Pinpoint the cell where the given text exists, returning its (x, y) midpoint coordinate. 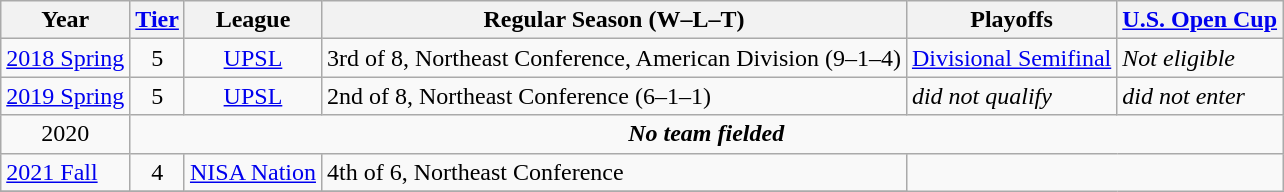
2018 Spring (66, 58)
Regular Season (W–L–T) (614, 20)
4 (158, 172)
Divisional Semifinal (1011, 58)
U.S. Open Cup (1200, 20)
Not eligible (1200, 58)
No team fielded (706, 134)
Tier (158, 20)
Year (66, 20)
4th of 6, Northeast Conference (614, 172)
League (252, 20)
2021 Fall (66, 172)
did not qualify (1011, 96)
2019 Spring (66, 96)
did not enter (1200, 96)
NISA Nation (252, 172)
2nd of 8, Northeast Conference (6–1–1) (614, 96)
2020 (66, 134)
3rd of 8, Northeast Conference, American Division (9–1–4) (614, 58)
Playoffs (1011, 20)
